Identify which cell holds the provided text, then report its [X, Y] central coordinate. 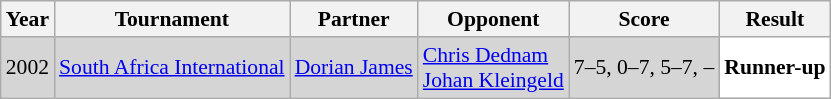
7–5, 0–7, 5–7, – [644, 68]
Result [774, 19]
Year [28, 19]
Opponent [494, 19]
Chris Dednam Johan Kleingeld [494, 68]
South Africa International [172, 68]
Partner [354, 19]
2002 [28, 68]
Runner-up [774, 68]
Dorian James [354, 68]
Tournament [172, 19]
Score [644, 19]
